Find where the given text appears and provide that cell's center as [x, y] coordinate. 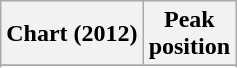
Peakposition [189, 34]
Chart (2012) [72, 34]
